Output the [x, y] coordinate of the center of the cell containing the given text.  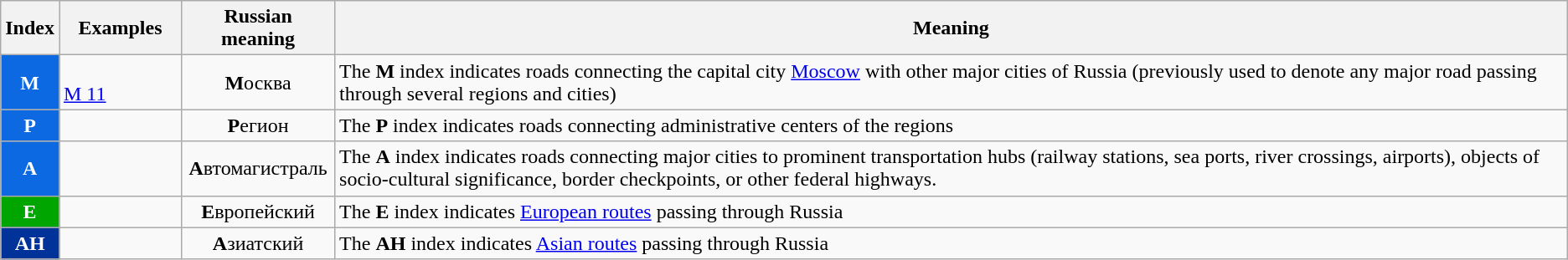
А [30, 169]
Meaning [952, 28]
Азиатский [258, 243]
M [30, 82]
Европейский [258, 212]
The E index indicates European routes passing through Russia [952, 212]
Регион [258, 125]
M 11 [120, 82]
AH [30, 243]
Examples [120, 28]
The AH index indicates Asian routes passing through Russia [952, 243]
E [30, 212]
The Р index indicates roads connecting administrative centers of the regions [952, 125]
Москва [258, 82]
Index [30, 28]
Автомагистраль [258, 169]
P [30, 125]
Russian meaning [258, 28]
